Capture the cell that displays the provided text and extract its (x, y) central coordinate. 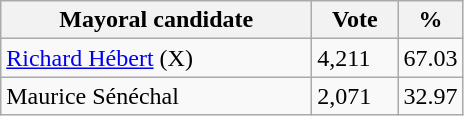
Maurice Sénéchal (156, 96)
% (430, 20)
32.97 (430, 96)
67.03 (430, 58)
Mayoral candidate (156, 20)
Vote (355, 20)
4,211 (355, 58)
2,071 (355, 96)
Richard Hébert (X) (156, 58)
